Search for the cell housing the specified text and yield its (X, Y) center coordinate. 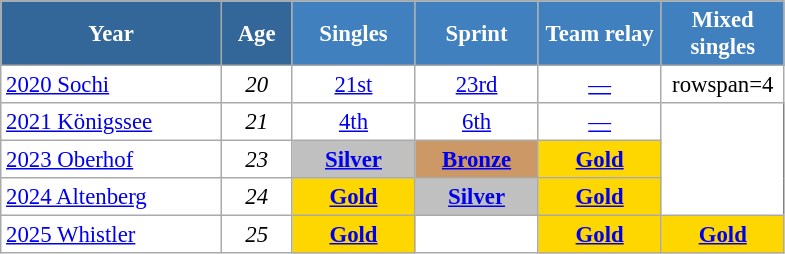
4th (354, 122)
2020 Sochi (112, 85)
Year (112, 34)
2025 Whistler (112, 235)
2021 Königssee (112, 122)
23 (256, 160)
20 (256, 85)
Sprint (476, 34)
24 (256, 197)
21st (354, 85)
2023 Oberhof (112, 160)
2024 Altenberg (112, 197)
21 (256, 122)
Bronze (476, 160)
23rd (476, 85)
Mixed singles (722, 34)
25 (256, 235)
rowspan=4 (722, 85)
6th (476, 122)
Singles (354, 34)
Team relay (600, 34)
Age (256, 34)
